Output the (X, Y) coordinate of the center of the cell containing the given text.  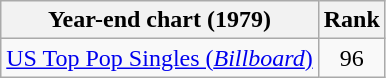
Rank (352, 20)
96 (352, 58)
Year-end chart (1979) (160, 20)
US Top Pop Singles (Billboard) (160, 58)
